Detect which cell encompasses the target text, then output its [x, y] center coordinate. 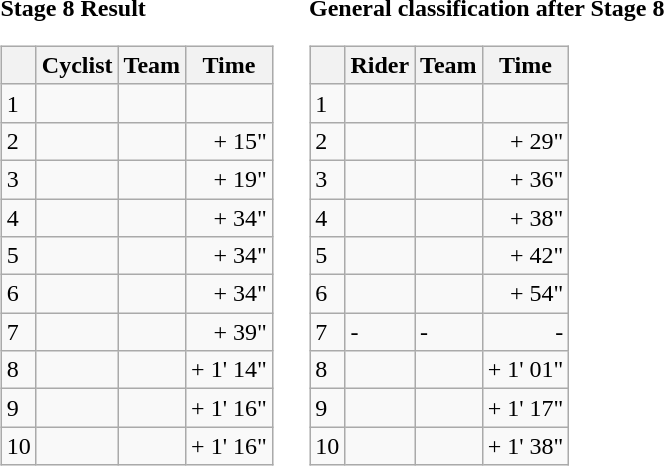
+ 1' 38" [526, 446]
+ 54" [526, 294]
+ 36" [526, 179]
+ 42" [526, 256]
+ 1' 01" [526, 370]
Rider [380, 65]
Cyclist [77, 65]
+ 38" [526, 217]
+ 15" [230, 141]
+ 29" [526, 141]
+ 1' 17" [526, 408]
+ 19" [230, 179]
+ 1' 14" [230, 370]
+ 39" [230, 332]
